Search for the cell housing the specified text and yield its [X, Y] center coordinate. 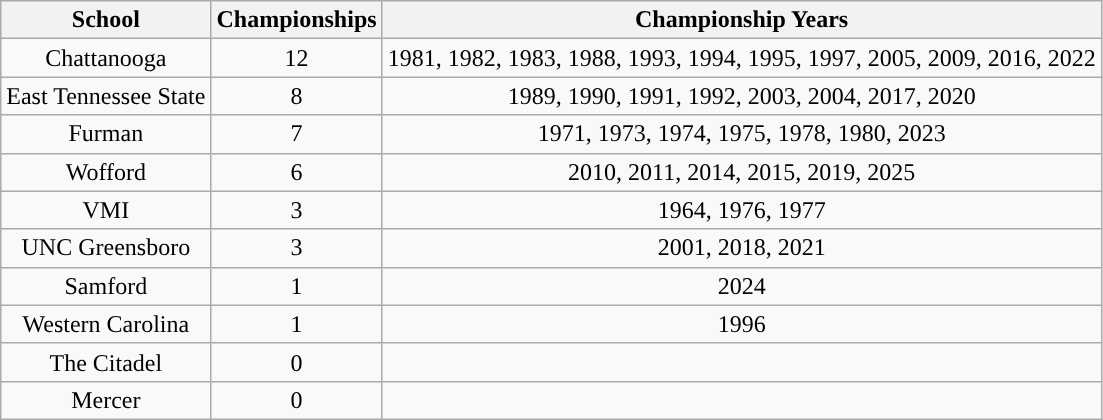
2024 [742, 286]
East Tennessee State [106, 96]
Mercer [106, 400]
2010, 2011, 2014, 2015, 2019, 2025 [742, 172]
2001, 2018, 2021 [742, 248]
VMI [106, 210]
Furman [106, 134]
1981, 1982, 1983, 1988, 1993, 1994, 1995, 1997, 2005, 2009, 2016, 2022 [742, 58]
UNC Greensboro [106, 248]
Samford [106, 286]
School [106, 20]
1989, 1990, 1991, 1992, 2003, 2004, 2017, 2020 [742, 96]
7 [296, 134]
1996 [742, 324]
6 [296, 172]
Chattanooga [106, 58]
1964, 1976, 1977 [742, 210]
8 [296, 96]
1971, 1973, 1974, 1975, 1978, 1980, 2023 [742, 134]
Championship Years [742, 20]
The Citadel [106, 362]
Western Carolina [106, 324]
12 [296, 58]
Wofford [106, 172]
Championships [296, 20]
